Return (X, Y) of the center of cell containing provided text 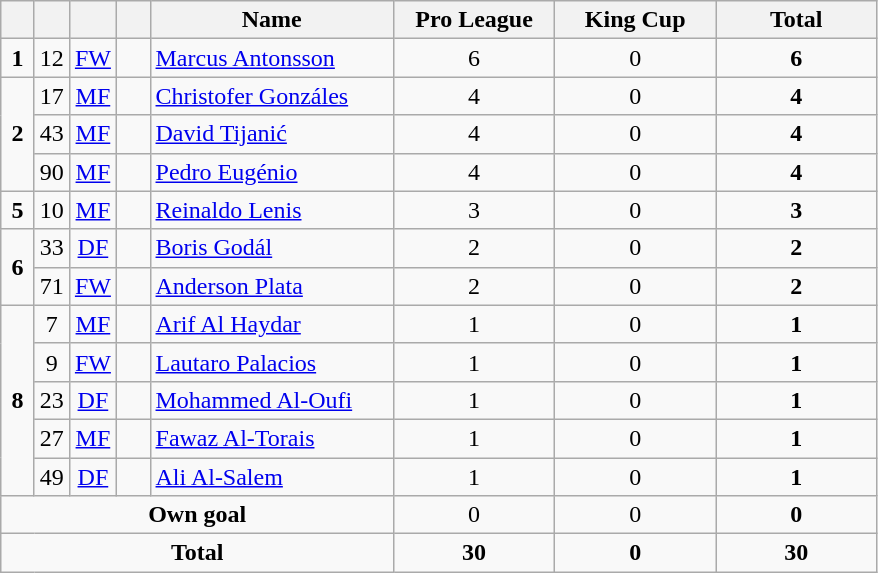
David Tijanić (272, 134)
Pro League (474, 20)
10 (52, 210)
Arif Al Haydar (272, 324)
Christofer Gonzáles (272, 96)
23 (52, 400)
17 (52, 96)
Marcus Antonsson (272, 58)
Fawaz Al-Torais (272, 438)
Own goal (198, 515)
Mohammed Al-Oufi (272, 400)
King Cup (636, 20)
7 (52, 324)
33 (52, 248)
49 (52, 477)
9 (52, 362)
Pedro Eugénio (272, 172)
27 (52, 438)
5 (18, 210)
Name (272, 20)
Lautaro Palacios (272, 362)
43 (52, 134)
8 (18, 400)
Ali Al-Salem (272, 477)
12 (52, 58)
Boris Godál (272, 248)
Anderson Plata (272, 286)
90 (52, 172)
Reinaldo Lenis (272, 210)
71 (52, 286)
